Determine the (X, Y) coordinate at the center of the cell enclosing the given text.  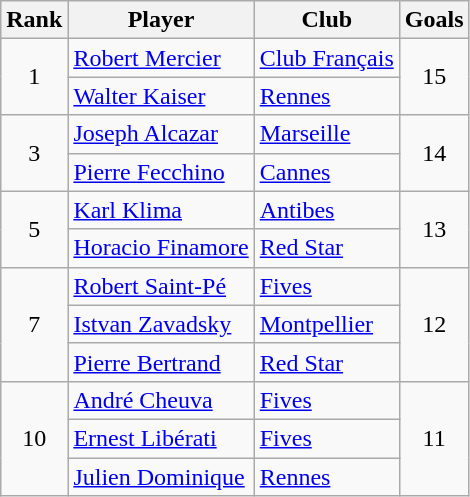
Istvan Zavadsky (161, 324)
3 (34, 153)
Robert Mercier (161, 58)
Walter Kaiser (161, 96)
Marseille (326, 134)
Player (161, 20)
Cannes (326, 172)
Club Français (326, 58)
Karl Klima (161, 210)
Club (326, 20)
7 (34, 324)
Goals (434, 20)
Pierre Bertrand (161, 362)
André Cheuva (161, 400)
15 (434, 77)
Horacio Finamore (161, 248)
12 (434, 324)
11 (434, 438)
10 (34, 438)
Antibes (326, 210)
Rank (34, 20)
Pierre Fecchino (161, 172)
Montpellier (326, 324)
5 (34, 229)
1 (34, 77)
13 (434, 229)
Ernest Libérati (161, 438)
14 (434, 153)
Joseph Alcazar (161, 134)
Julien Dominique (161, 477)
Robert Saint-Pé (161, 286)
